Scan for the cell matching the given text and deliver its [X, Y] coordinate at center. 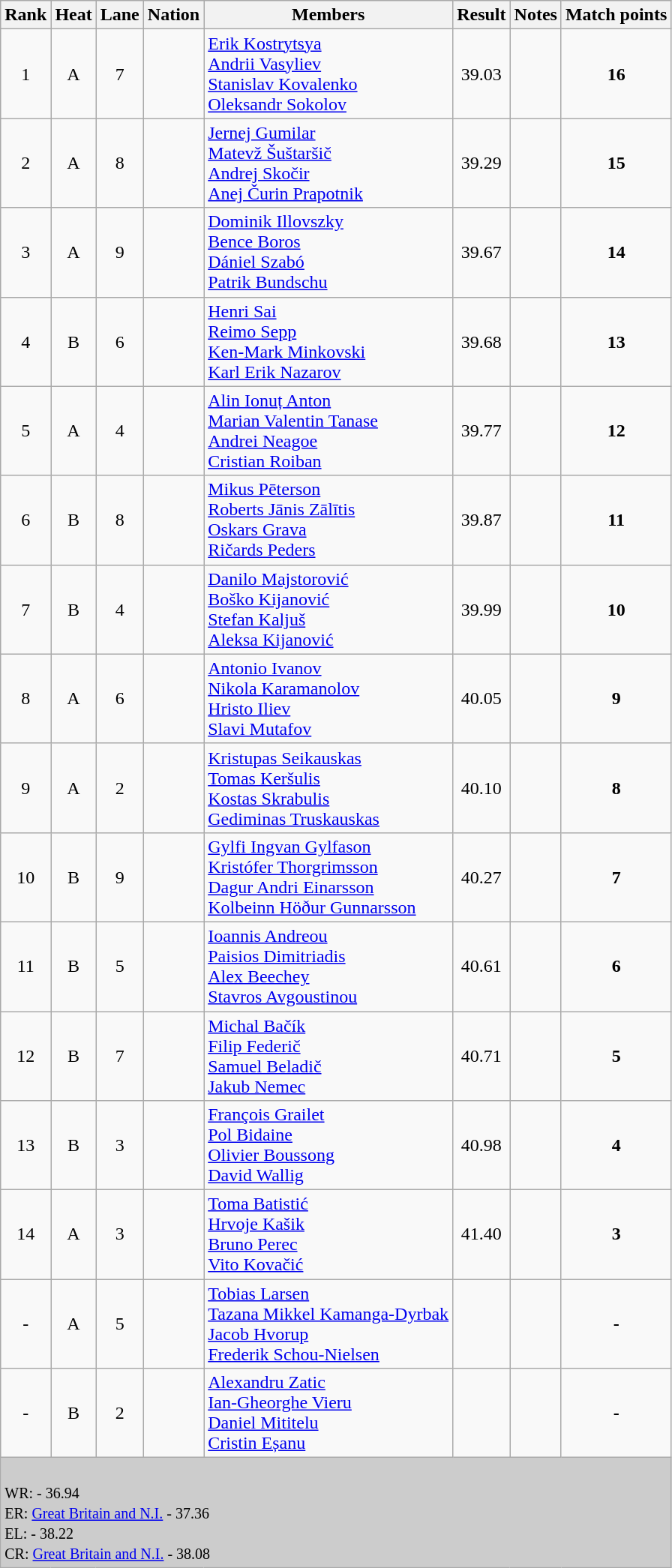
Henri SaiReimo SeppKen-Mark MinkovskiKarl Erik Nazarov [328, 342]
41.40 [481, 1234]
Toma BatistićHrvoje KašikBruno PerecVito Kovačić [328, 1234]
40.27 [481, 877]
WR: - 36.94ER: Great Britain and N.I. - 37.36 EL: - 38.22CR: Great Britain and N.I. - 38.08 [336, 1513]
Lane [120, 15]
15 [616, 163]
Members [328, 15]
Rank [25, 15]
Notes [535, 15]
39.87 [481, 520]
Ioannis AndreouPaisios DimitriadisAlex BeecheyStavros Avgoustinou [328, 966]
Tobias LarsenTazana Mikkel Kamanga-DyrbakJacob HvorupFrederik Schou-Nielsen [328, 1324]
Danilo MajstorovićBoško KijanovićStefan KaljušAleksa Kijanović [328, 609]
François GrailetPol BidaineOlivier BoussongDavid Wallig [328, 1146]
39.68 [481, 342]
40.71 [481, 1056]
Antonio IvanovNikola KaramanolovHristo IlievSlavi Mutafov [328, 699]
39.99 [481, 609]
Heat [73, 15]
Jernej GumilarMatevž ŠuštaršičAndrej SkočirAnej Čurin Prapotnik [328, 163]
Kristupas SeikauskasTomas KeršulisKostas SkrabulisGediminas Truskauskas [328, 787]
16 [616, 73]
1 [25, 73]
Erik KostrytsyaAndrii VasylievStanislav KovalenkoOleksandr Sokolov [328, 73]
Mikus PētersonRoberts Jānis ZālītisOskars GravaRičards Peders [328, 520]
39.77 [481, 430]
40.05 [481, 699]
Match points [616, 15]
Michal BačíkFilip FederičSamuel BeladičJakub Nemec [328, 1056]
39.29 [481, 163]
Dominik IllovszkyBence BorosDániel SzabóPatrik Bundschu [328, 252]
40.98 [481, 1146]
39.03 [481, 73]
Alin Ionuț AntonMarian Valentin TanaseAndrei NeagoeCristian Roiban [328, 430]
Gylfi Ingvan GylfasonKristófer ThorgrimssonDagur Andri EinarssonKolbeinn Höður Gunnarsson [328, 877]
Nation [173, 15]
Alexandru ZaticIan-Gheorghe VieruDaniel MititeluCristin Eșanu [328, 1413]
40.10 [481, 787]
40.61 [481, 966]
39.67 [481, 252]
Result [481, 15]
